From the cell containing the given text, extract its center point as [x, y] coordinate. 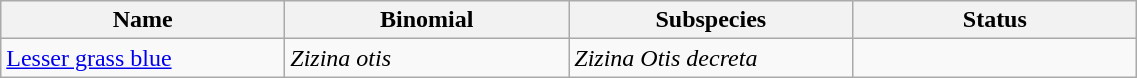
Lesser grass blue [143, 58]
Zizina Otis decreta [711, 58]
Name [143, 20]
Subspecies [711, 20]
Binomial [427, 20]
Zizina otis [427, 58]
Status [995, 20]
